Find where the given text appears and provide that cell's center as [X, Y] coordinate. 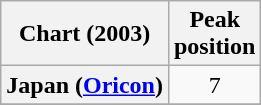
Peakposition [214, 34]
Japan (Oricon) [85, 85]
7 [214, 85]
Chart (2003) [85, 34]
